Return the [X, Y] coordinate for the center point of the cell that contains the specified text.  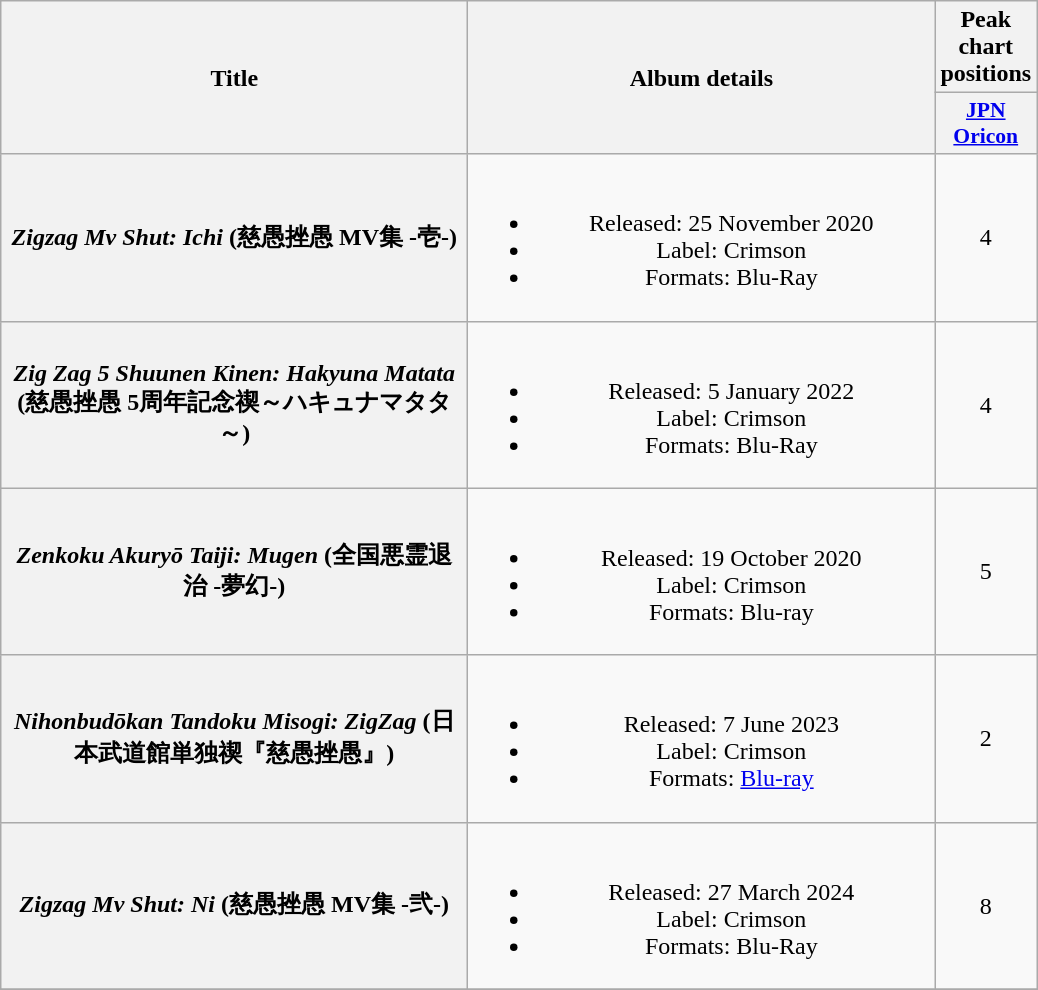
Album details [702, 78]
5 [986, 572]
Released: 19 October 2020Label: CrimsonFormats: Blu-ray [702, 572]
Released: 5 January 2022Label: CrimsonFormats: Blu-Ray [702, 404]
8 [986, 906]
JPNOricon [986, 124]
Peakchartpositions [986, 47]
Zig Zag 5 Shuunen Kinen: Hakyuna Matata (慈愚挫愚 5周年記念禊～ハキュナマタタ～) [234, 404]
Nihonbudōkan Tandoku Misogi: ZigZag (日本武道館単独禊『慈愚挫愚』) [234, 738]
Released: 7 June 2023Label: CrimsonFormats: Blu-ray [702, 738]
Title [234, 78]
Zigzag Mv Shut: Ni (慈愚挫愚 MV集 -弐-) [234, 906]
Released: 25 November 2020Label: CrimsonFormats: Blu-Ray [702, 238]
Zenkoku Akuryō Taiji: Mugen (全国悪霊退治 -夢幻-) [234, 572]
Released: 27 March 2024Label: CrimsonFormats: Blu-Ray [702, 906]
2 [986, 738]
Zigzag Mv Shut: Ichi (慈愚挫愚 MV集 -壱-) [234, 238]
